Return the (X, Y) coordinate for the center point of the cell that contains the specified text.  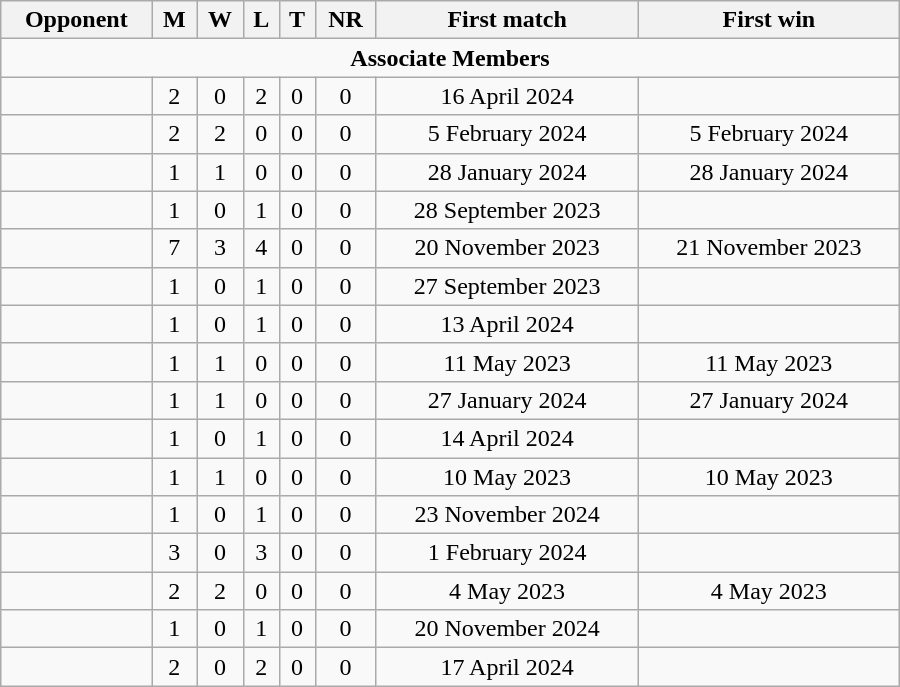
13 April 2024 (508, 324)
1 February 2024 (508, 553)
14 April 2024 (508, 438)
20 November 2023 (508, 248)
4 (261, 248)
First match (508, 20)
Associate Members (450, 58)
T (297, 20)
L (261, 20)
M (174, 20)
Opponent (76, 20)
23 November 2024 (508, 515)
W (220, 20)
17 April 2024 (508, 667)
28 September 2023 (508, 210)
21 November 2023 (768, 248)
16 April 2024 (508, 96)
27 September 2023 (508, 286)
First win (768, 20)
NR (346, 20)
7 (174, 248)
20 November 2024 (508, 629)
